Provide the [x, y] coordinate of the cell's center where the given text is located.  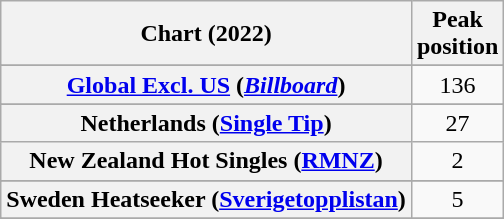
Global Excl. US (Billboard) [206, 85]
Sweden Heatseeker (Sverigetopplistan) [206, 199]
5 [457, 199]
Peakposition [457, 34]
Netherlands (Single Tip) [206, 123]
136 [457, 85]
2 [457, 161]
27 [457, 123]
New Zealand Hot Singles (RMNZ) [206, 161]
Chart (2022) [206, 34]
